Provide the [x, y] coordinate of the cell's center where the given text is located.  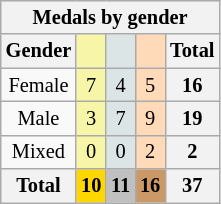
11 [120, 186]
4 [120, 85]
Male [38, 118]
19 [192, 118]
10 [91, 186]
Mixed [38, 152]
5 [150, 85]
37 [192, 186]
Gender [38, 51]
9 [150, 118]
3 [91, 118]
Female [38, 85]
Medals by gender [110, 17]
